Scan for the cell matching the given text and deliver its [x, y] coordinate at center. 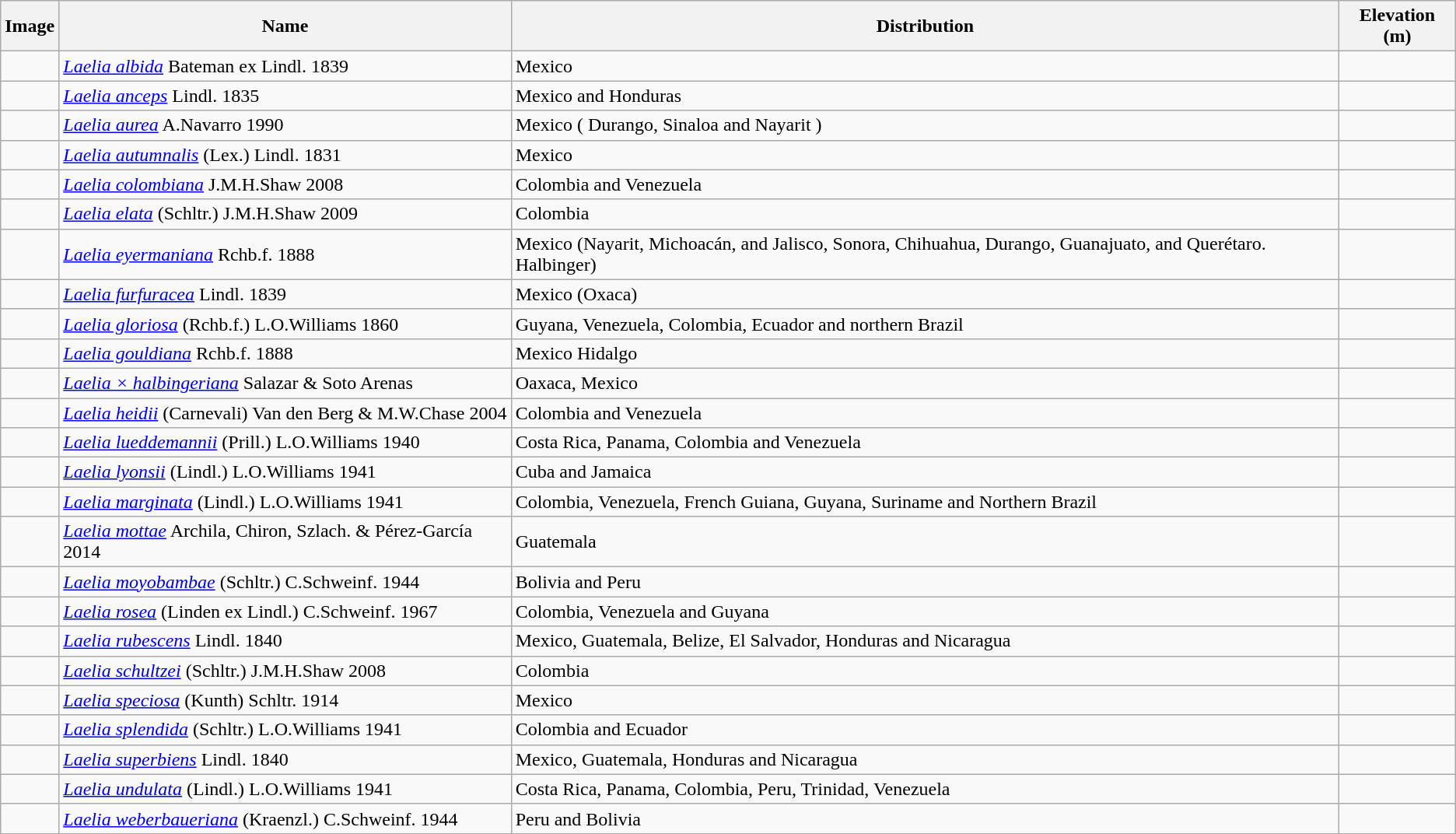
Laelia marginata (Lindl.) L.O.Williams 1941 [285, 502]
Mexico (Nayarit, Michoacán, and Jalisco, Sonora, Chihuahua, Durango, Guanajuato, and Querétaro. Halbinger) [926, 254]
Costa Rica, Panama, Colombia, Peru, Trinidad, Venezuela [926, 789]
Elevation (m) [1397, 26]
Laelia mottae Archila, Chiron, Szlach. & Pérez-García 2014 [285, 541]
Mexico and Honduras [926, 96]
Laelia aurea A.Navarro 1990 [285, 125]
Laelia splendida (Schltr.) L.O.Williams 1941 [285, 730]
Costa Rica, Panama, Colombia and Venezuela [926, 443]
Mexico Hidalgo [926, 353]
Mexico, Guatemala, Honduras and Nicaragua [926, 759]
Laelia superbiens Lindl. 1840 [285, 759]
Laelia rubescens Lindl. 1840 [285, 641]
Bolivia and Peru [926, 582]
Laelia gouldiana Rchb.f. 1888 [285, 353]
Laelia albida Bateman ex Lindl. 1839 [285, 66]
Laelia autumnalis (Lex.) Lindl. 1831 [285, 155]
Laelia weberbaueriana (Kraenzl.) C.Schweinf. 1944 [285, 818]
Laelia lyonsii (Lindl.) L.O.Williams 1941 [285, 472]
Laelia gloriosa (Rchb.f.) L.O.Williams 1860 [285, 324]
Laelia heidii (Carnevali) Van den Berg & M.W.Chase 2004 [285, 413]
Peru and Bolivia [926, 818]
Colombia, Venezuela, French Guiana, Guyana, Suriname and Northern Brazil [926, 502]
Laelia schultzei (Schltr.) J.M.H.Shaw 2008 [285, 671]
Mexico (Oxaca) [926, 294]
Colombia, Venezuela and Guyana [926, 611]
Laelia elata (Schltr.) J.M.H.Shaw 2009 [285, 214]
Laelia lueddemannii (Prill.) L.O.Williams 1940 [285, 443]
Laelia undulata (Lindl.) L.O.Williams 1941 [285, 789]
Laelia colombiana J.M.H.Shaw 2008 [285, 184]
Oaxaca, Mexico [926, 383]
Cuba and Jamaica [926, 472]
Colombia and Ecuador [926, 730]
Guyana, Venezuela, Colombia, Ecuador and northern Brazil [926, 324]
Image [30, 26]
Laelia speciosa (Kunth) Schltr. 1914 [285, 700]
Laelia eyermaniana Rchb.f. 1888 [285, 254]
Laelia anceps Lindl. 1835 [285, 96]
Distribution [926, 26]
Laelia moyobambae (Schltr.) C.Schweinf. 1944 [285, 582]
Laelia furfuracea Lindl. 1839 [285, 294]
Laelia rosea (Linden ex Lindl.) C.Schweinf. 1967 [285, 611]
Mexico, Guatemala, Belize, El Salvador, Honduras and Nicaragua [926, 641]
Mexico ( Durango, Sinaloa and Nayarit ) [926, 125]
Name [285, 26]
Guatemala [926, 541]
Laelia × halbingeriana Salazar & Soto Arenas [285, 383]
